Pinpoint the cell where the given text exists, returning its (x, y) midpoint coordinate. 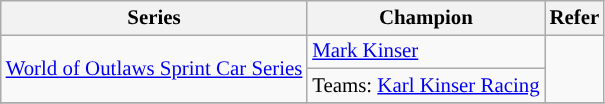
Teams: Karl Kinser Racing (426, 85)
Champion (426, 18)
Series (154, 18)
Refer (574, 18)
Mark Kinser (426, 51)
World of Outlaws Sprint Car Series (154, 68)
